Determine the (X, Y) coordinate at the center of the cell enclosing the given text.  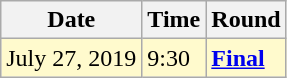
Time (174, 20)
9:30 (174, 58)
Round (246, 20)
July 27, 2019 (72, 58)
Date (72, 20)
Final (246, 58)
